Return the (X, Y) coordinate for the center point of the cell that contains the specified text.  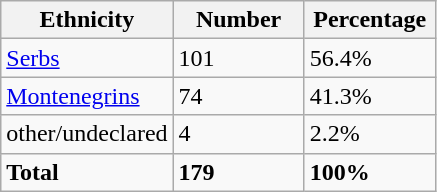
Serbs (87, 58)
100% (370, 172)
179 (238, 172)
Total (87, 172)
56.4% (370, 58)
101 (238, 58)
4 (238, 134)
Percentage (370, 20)
other/undeclared (87, 134)
Ethnicity (87, 20)
Number (238, 20)
74 (238, 96)
2.2% (370, 134)
41.3% (370, 96)
Montenegrins (87, 96)
